From the cell containing the given text, extract its center point as (X, Y) coordinate. 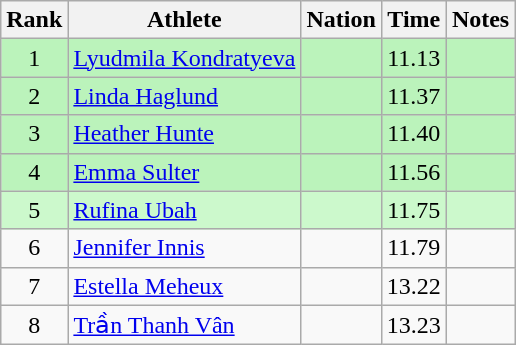
7 (34, 286)
3 (34, 134)
Athlete (184, 20)
Jennifer Innis (184, 248)
Estella Meheux (184, 286)
1 (34, 58)
11.37 (414, 96)
Heather Hunte (184, 134)
Time (414, 20)
13.23 (414, 325)
5 (34, 210)
11.13 (414, 58)
Rufina Ubah (184, 210)
Nation (341, 20)
Notes (480, 20)
13.22 (414, 286)
8 (34, 325)
6 (34, 248)
4 (34, 172)
Rank (34, 20)
Trần Thanh Vân (184, 325)
Emma Sulter (184, 172)
2 (34, 96)
11.75 (414, 210)
11.79 (414, 248)
Lyudmila Kondratyeva (184, 58)
11.40 (414, 134)
11.56 (414, 172)
Linda Haglund (184, 96)
